Capture the cell that displays the provided text and extract its (x, y) central coordinate. 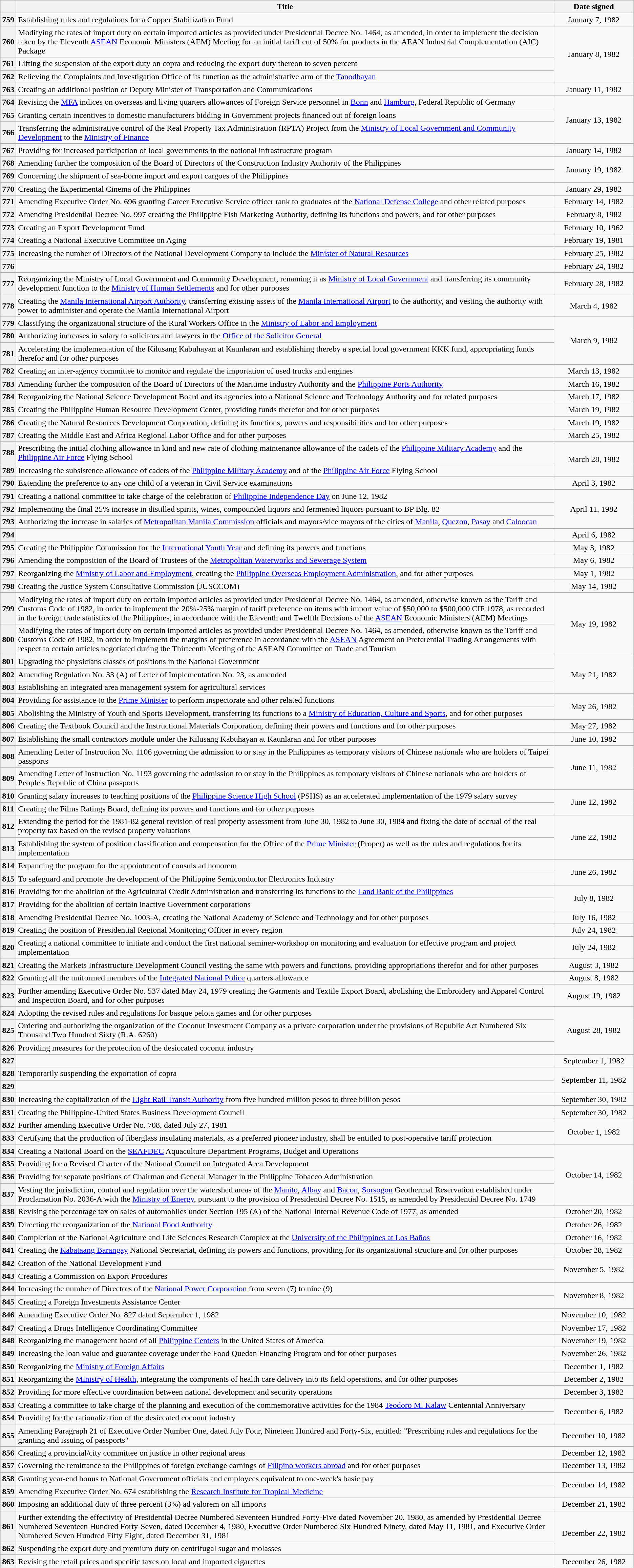
831 (8, 1112)
835 (8, 1164)
837 (8, 1194)
Establishing rules and regulations for a Copper Stabilization Fund (285, 20)
767 (8, 150)
Classifying the organizational structure of the Rural Workers Office in the Ministry of Labor and Employment (285, 323)
784 (8, 397)
854 (8, 1418)
Amending further the composition of the Board of Directors of the Construction Industry Authority of the Philippines (285, 163)
792 (8, 509)
832 (8, 1125)
823 (8, 996)
Granting year-end bonus to National Government officials and employees equivalent to one-week's basic pay (285, 1479)
861 (8, 1526)
766 (8, 133)
August 28, 1982 (594, 1030)
June 26, 1982 (594, 872)
December 10, 1982 (594, 1435)
814 (8, 866)
860 (8, 1504)
Providing for more effective coordination between national development and security operations (285, 1392)
January 14, 1982 (594, 150)
September 1, 1982 (594, 1061)
Imposing an additional duty of three percent (3%) ad valorem on all imports (285, 1504)
846 (8, 1315)
818 (8, 917)
January 29, 1982 (594, 189)
778 (8, 305)
November 26, 1982 (594, 1353)
Establishing the small contractors module under the Kilusang Kabuhayan at Kaunlaran and for other purposes (285, 739)
820 (8, 948)
Revising the MFA indices on overseas and living quarters allowances of Foreign Service personnel in Bonn and Hamburg, Federal Republic of Germany (285, 102)
773 (8, 228)
May 1, 1982 (594, 573)
Creating the position of Presidential Regional Monitoring Officer in every region (285, 930)
Creating an Export Development Fund (285, 228)
788 (8, 453)
May 26, 1982 (594, 707)
May 19, 1982 (594, 624)
793 (8, 522)
794 (8, 535)
May 21, 1982 (594, 674)
803 (8, 687)
December 22, 1982 (594, 1533)
Creating the Films Ratings Board, defining its powers and functions and for other purposes (285, 809)
Creating a National Executive Committee on Aging (285, 240)
Creating the Philippine Human Resource Development Center, providing funds therefor and for other purposes (285, 409)
Creating a National Board on the SEAFDEC Aquaculture Department Programs, Budget and Operations (285, 1151)
Reorganizing the Ministry of Foreign Affairs (285, 1366)
June 10, 1982 (594, 739)
Suspending the export duty and premium duty on centrifugal sugar and molasses (285, 1548)
March 4, 1982 (594, 305)
811 (8, 809)
Revising the retail prices and specific taxes on local and imported cigarettes (285, 1561)
777 (8, 284)
836 (8, 1177)
Extending the preference to any one child of a veteran in Civil Service examinations (285, 483)
815 (8, 878)
Title (285, 7)
806 (8, 726)
796 (8, 560)
May 14, 1982 (594, 586)
782 (8, 371)
Reorganizing the management board of all Philippine Centers in the United States of America (285, 1340)
797 (8, 573)
810 (8, 796)
Upgrading the physicians classes of positions in the National Government (285, 661)
Creating a Foreign Investments Assistance Center (285, 1302)
781 (8, 354)
828 (8, 1074)
October 26, 1982 (594, 1225)
January 11, 1982 (594, 89)
826 (8, 1048)
805 (8, 713)
Lifting the suspension of the export duty on copra and reducing the export duty thereon to seven percent (285, 64)
December 14, 1982 (594, 1485)
April 11, 1982 (594, 509)
759 (8, 20)
804 (8, 700)
Authorizing increases in salary to solicitors and lawyers in the Office of the Solicitor General (285, 336)
Adopting the revised rules and regulations for basque pelota games and for other purposes (285, 1013)
December 13, 1982 (594, 1466)
764 (8, 102)
Providing for separate positions of Chairman and General Manager in the Philippine Tobacco Administration (285, 1177)
May 6, 1982 (594, 560)
765 (8, 115)
816 (8, 891)
809 (8, 778)
Creating a Drugs Intelligence Coordinating Committee (285, 1328)
Reorganizing the National Science Development Board and its agencies into a National Science and Technology Authority and for related purposes (285, 397)
Increasing the subsistence allowance of cadets of the Philippine Military Academy and of the Philippine Air Force Flying School (285, 470)
802 (8, 674)
November 17, 1982 (594, 1328)
Granting all the uniformed members of the Integrated National Police quarters allowance (285, 978)
770 (8, 189)
821 (8, 965)
Granting certain incentives to domestic manufacturers bidding in Government projects financed out of foreign loans (285, 115)
812 (8, 826)
Creating a provincial/city committee on justice in other regional areas (285, 1453)
March 16, 1982 (594, 384)
Creating the Middle East and Africa Regional Labor Office and for other purposes (285, 436)
844 (8, 1289)
819 (8, 930)
January 7, 1982 (594, 20)
772 (8, 215)
Creating the Justice System Consultative Commission (JUSCCOM) (285, 586)
785 (8, 409)
857 (8, 1466)
Increasing the number of Directors of the National Power Corporation from seven (7) to nine (9) (285, 1289)
845 (8, 1302)
March 28, 1982 (594, 459)
Amending further the composition of the Board of Directors of the Maritime Industry Authority and the Philippine Ports Authority (285, 384)
August 3, 1982 (594, 965)
February 8, 1982 (594, 215)
824 (8, 1013)
775 (8, 253)
December 6, 1982 (594, 1412)
July 16, 1982 (594, 917)
Amending Regulation No. 33 (A) of Letter of Implementation No. 23, as amended (285, 674)
October 16, 1982 (594, 1237)
783 (8, 384)
November 8, 1982 (594, 1295)
Temporarily suspending the exportation of copra (285, 1074)
May 27, 1982 (594, 726)
855 (8, 1435)
August 8, 1982 (594, 978)
Increasing the loan value and guarantee coverage under the Food Quedan Financing Program and for other purposes (285, 1353)
Amending Presidential Decree No. 997 creating the Philippine Fish Marketing Authority, defining its functions and powers, and for other purposes (285, 215)
April 3, 1982 (594, 483)
December 21, 1982 (594, 1504)
Relieving the Complaints and Investigation Office of its function as the administrative arm of the Tanodbayan (285, 77)
Governing the remittance to the Philippines of foreign exchange earnings of Filipino workers abroad and for other purposes (285, 1466)
Completion of the National Agriculture and Life Sciences Research Complex at the University of the Philippines at Los Baños (285, 1237)
Creating the Experimental Cinema of the Philippines (285, 189)
Directing the reorganization of the National Food Authority (285, 1225)
843 (8, 1276)
February 25, 1982 (594, 253)
October 1, 1982 (594, 1131)
Date signed (594, 7)
October 14, 1982 (594, 1175)
799 (8, 608)
827 (8, 1061)
801 (8, 661)
825 (8, 1030)
847 (8, 1328)
December 26, 1982 (594, 1561)
January 8, 1982 (594, 55)
January 19, 1982 (594, 169)
852 (8, 1392)
Providing for the abolition of certain inactive Government corporations (285, 904)
850 (8, 1366)
768 (8, 163)
774 (8, 240)
Amending Executive Order No. 827 dated September 1, 1982 (285, 1315)
Reorganizing the Ministry of Health, integrating the components of health care delivery into its field operations, and for other purposes (285, 1379)
February 14, 1982 (594, 202)
Creating the Textbook Council and the Instructional Materials Corporation, defining their powers and functions and for other purposes (285, 726)
858 (8, 1479)
779 (8, 323)
853 (8, 1405)
October 28, 1982 (594, 1250)
863 (8, 1561)
790 (8, 483)
Creating a Commission on Export Procedures (285, 1276)
February 24, 1982 (594, 266)
Providing for increased participation of local governments in the national infrastructure program (285, 150)
Providing for the rationalization of the desiccated coconut industry (285, 1418)
859 (8, 1491)
November 10, 1982 (594, 1315)
April 6, 1982 (594, 535)
849 (8, 1353)
Creating the Philippine-United States Business Development Council (285, 1112)
July 8, 1982 (594, 898)
813 (8, 848)
June 22, 1982 (594, 837)
Reorganizing the Ministry of Labor and Employment, creating the Philippine Overseas Employment Administration, and for other purposes (285, 573)
780 (8, 336)
762 (8, 77)
December 12, 1982 (594, 1453)
807 (8, 739)
Providing for assistance to the Prime Minister to perform inspectorate and other related functions (285, 700)
Amending Executive Order No. 674 establishing the Research Institute for Tropical Medicine (285, 1491)
November 5, 1982 (594, 1270)
January 13, 1982 (594, 120)
Concerning the shipment of sea-borne import and export cargoes of the Philippines (285, 176)
841 (8, 1250)
848 (8, 1340)
Creating the Natural Resources Development Corporation, defining its functions, powers and responsibilities and for other purposes (285, 422)
771 (8, 202)
840 (8, 1237)
842 (8, 1263)
834 (8, 1151)
822 (8, 978)
June 11, 1982 (594, 767)
833 (8, 1138)
Revising the percentage tax on sales of automobiles under Section 195 (A) of the National Internal Revenue Code of 1977, as amended (285, 1212)
February 10, 1962 (594, 228)
May 3, 1982 (594, 548)
Establishing an integrated area management system for agricultural services (285, 687)
Amending the composition of the Board of Trustees of the Metropolitan Waterworks and Sewerage System (285, 560)
851 (8, 1379)
787 (8, 436)
856 (8, 1453)
Providing for the abolition of the Agricultural Credit Administration and transferring its functions to the Land Bank of the Philippines (285, 891)
September 11, 1982 (594, 1080)
February 19, 1981 (594, 240)
March 9, 1982 (594, 341)
To safeguard and promote the development of the Philippine Semiconductor Electronics Industry (285, 878)
October 20, 1982 (594, 1212)
Creating the Philippine Commission for the International Youth Year and defining its powers and functions (285, 548)
Creating a national committee to take charge of the celebration of Philippine Independence Day on June 12, 1982 (285, 496)
817 (8, 904)
Implementing the final 25% increase in distilled spirits, wines, compounded liquors and fermented liquors pursuant to BP Blg. 82 (285, 509)
789 (8, 470)
June 12, 1982 (594, 802)
769 (8, 176)
838 (8, 1212)
Creating an inter-agency committee to monitor and regulate the importation of used trucks and engines (285, 371)
786 (8, 422)
761 (8, 64)
760 (8, 42)
791 (8, 496)
795 (8, 548)
Increasing the number of Directors of the National Development Company to include the Minister of Natural Resources (285, 253)
November 19, 1982 (594, 1340)
December 2, 1982 (594, 1379)
Amending Presidential Decree No. 1003-A, creating the National Academy of Science and Technology and for other purposes (285, 917)
August 19, 1982 (594, 996)
December 1, 1982 (594, 1366)
862 (8, 1548)
763 (8, 89)
800 (8, 639)
839 (8, 1225)
829 (8, 1086)
808 (8, 757)
December 3, 1982 (594, 1392)
Creating an additional position of Deputy Minister of Transportation and Communications (285, 89)
Expanding the program for the appointment of consuls ad honorem (285, 866)
Providing measures for the protection of the desiccated coconut industry (285, 1048)
March 25, 1982 (594, 436)
Providing for a Revised Charter of the National Council on Integrated Area Development (285, 1164)
Further amending Executive Order No. 708, dated July 27, 1981 (285, 1125)
830 (8, 1099)
Increasing the capitalization of the Light Rail Transit Authority from five hundred million pesos to three billion pesos (285, 1099)
February 28, 1982 (594, 284)
Creation of the National Development Fund (285, 1263)
776 (8, 266)
March 17, 1982 (594, 397)
798 (8, 586)
March 13, 1982 (594, 371)
